Extract the [x, y] coordinate from the center of the cell holding the provided text.  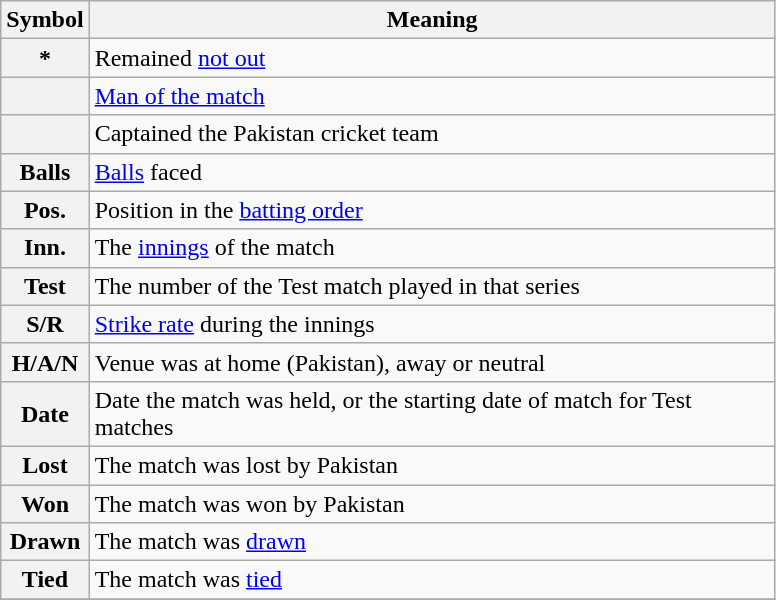
Captained the Pakistan cricket team [432, 134]
Symbol [45, 20]
The number of the Test match played in that series [432, 286]
Balls [45, 172]
* [45, 58]
Drawn [45, 542]
Date [45, 414]
Lost [45, 465]
Man of the match [432, 96]
The innings of the match [432, 248]
Inn. [45, 248]
The match was drawn [432, 542]
The match was lost by Pakistan [432, 465]
The match was won by Pakistan [432, 503]
S/R [45, 324]
Pos. [45, 210]
Meaning [432, 20]
Tied [45, 580]
Remained not out [432, 58]
Strike rate during the innings [432, 324]
Won [45, 503]
H/A/N [45, 362]
Position in the batting order [432, 210]
Date the match was held, or the starting date of match for Test matches [432, 414]
Venue was at home (Pakistan), away or neutral [432, 362]
Test [45, 286]
Balls faced [432, 172]
The match was tied [432, 580]
